From the cell containing the given text, extract its center point as [X, Y] coordinate. 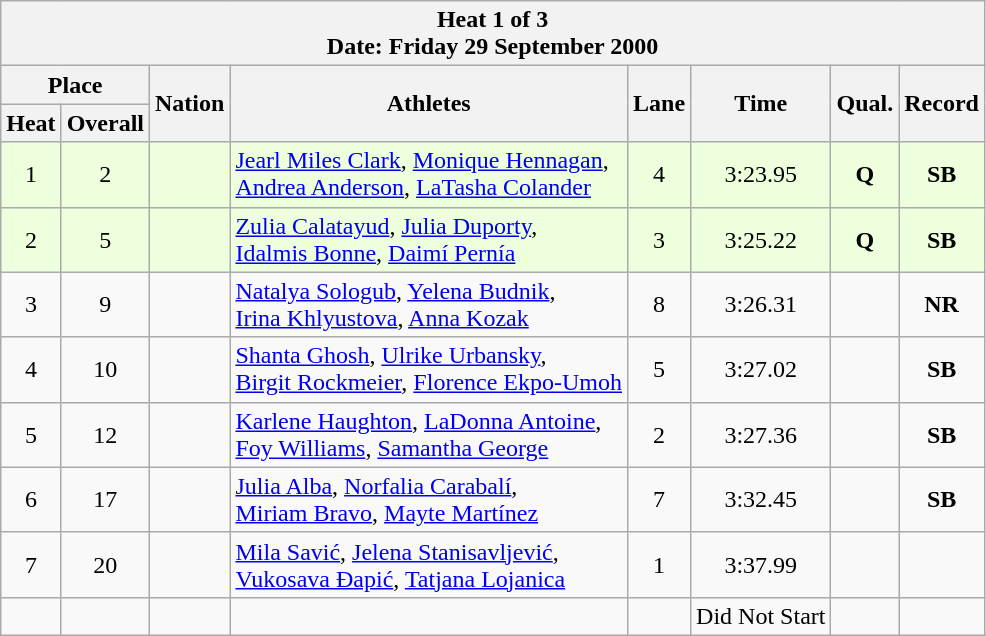
Qual. [865, 104]
Nation [190, 104]
Did Not Start [761, 616]
Karlene Haughton, LaDonna Antoine,Foy Williams, Samantha George [429, 434]
Heat [31, 123]
3:27.36 [761, 434]
3:26.31 [761, 304]
6 [31, 500]
Overall [105, 123]
17 [105, 500]
Heat 1 of 3 Date: Friday 29 September 2000 [493, 34]
Natalya Sologub, Yelena Budnik,Irina Khlyustova, Anna Kozak [429, 304]
3:23.95 [761, 174]
Time [761, 104]
3:37.99 [761, 564]
Zulia Calatayud, Julia Duporty,Idalmis Bonne, Daimí Pernía [429, 240]
Place [76, 85]
Lane [660, 104]
Athletes [429, 104]
8 [660, 304]
Julia Alba, Norfalia Carabalí,Miriam Bravo, Mayte Martínez [429, 500]
Record [942, 104]
10 [105, 370]
3:27.02 [761, 370]
Mila Savić, Jelena Stanisavljević,Vukosava Đapić, Tatjana Lojanica [429, 564]
3:25.22 [761, 240]
Jearl Miles Clark, Monique Hennagan,Andrea Anderson, LaTasha Colander [429, 174]
3:32.45 [761, 500]
12 [105, 434]
NR [942, 304]
9 [105, 304]
Shanta Ghosh, Ulrike Urbansky,Birgit Rockmeier, Florence Ekpo-Umoh [429, 370]
20 [105, 564]
